Extract the [X, Y] coordinate from the center of the cell holding the provided text.  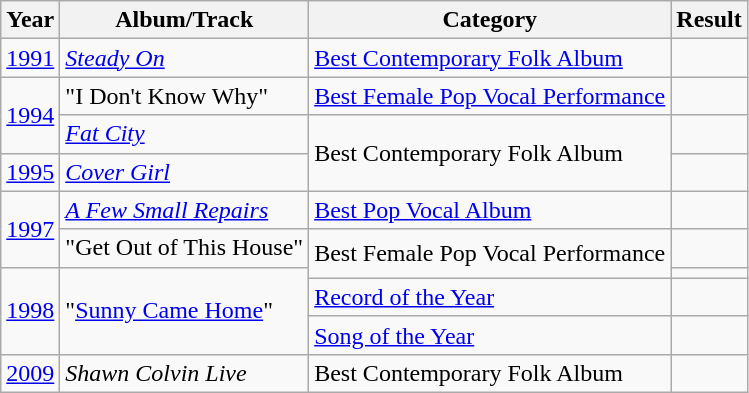
Song of the Year [490, 335]
1991 [30, 58]
1998 [30, 310]
Result [709, 20]
Year [30, 20]
"Get Out of This House" [184, 248]
A Few Small Repairs [184, 210]
Fat City [184, 134]
2009 [30, 373]
1994 [30, 115]
Category [490, 20]
Best Pop Vocal Album [490, 210]
Shawn Colvin Live [184, 373]
Steady On [184, 58]
1995 [30, 172]
"Sunny Came Home" [184, 310]
Record of the Year [490, 297]
1997 [30, 229]
Cover Girl [184, 172]
Album/Track [184, 20]
"I Don't Know Why" [184, 96]
